Provide the (X, Y) coordinate of the cell's center where the given text is located.  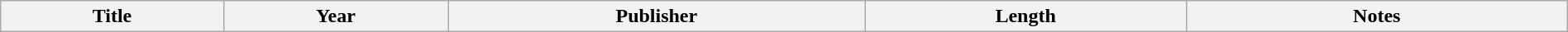
Notes (1376, 16)
Length (1025, 16)
Year (336, 16)
Title (112, 16)
Publisher (657, 16)
